Scan for the cell matching the given text and deliver its [X, Y] coordinate at center. 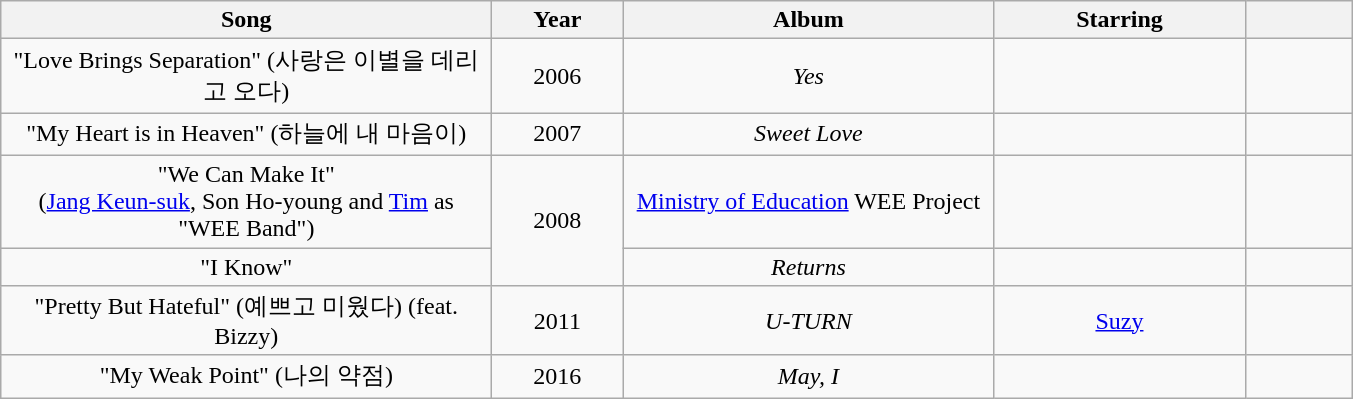
"Pretty But Hateful" (예쁘고 미웠다) (feat. Bizzy) [246, 321]
2008 [558, 220]
"My Weak Point" (나의 약점) [246, 376]
Suzy [1120, 321]
May, I [808, 376]
2016 [558, 376]
2006 [558, 76]
Starring [1120, 20]
Yes [808, 76]
Album [808, 20]
Returns [808, 267]
Year [558, 20]
Sweet Love [808, 134]
2011 [558, 321]
U-TURN [808, 321]
"My Heart is in Heaven" (하늘에 내 마음이) [246, 134]
2007 [558, 134]
"Love Brings Separation" (사랑은 이별을 데리고 오다) [246, 76]
Song [246, 20]
"I Know" [246, 267]
"We Can Make It"(Jang Keun-suk, Son Ho-young and Tim as "WEE Band") [246, 201]
Ministry of Education WEE Project [808, 201]
